Determine the (X, Y) coordinate at the center of the cell enclosing the given text.  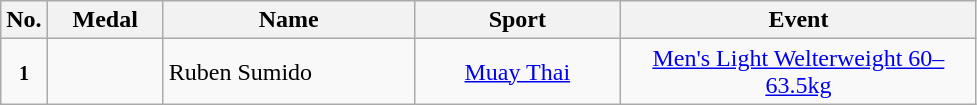
1 (24, 72)
Ruben Sumido (288, 72)
Men's Light Welterweight 60–63.5kg (798, 72)
Medal (105, 20)
No. (24, 20)
Name (288, 20)
Event (798, 20)
Sport (517, 20)
Muay Thai (517, 72)
